Identify which cell holds the provided text, then report its [X, Y] central coordinate. 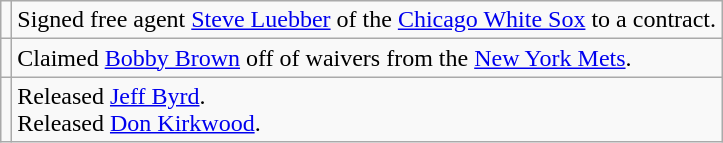
Signed free agent Steve Luebber of the Chicago White Sox to a contract. [367, 20]
Released Jeff Byrd. Released Don Kirkwood. [367, 110]
Claimed Bobby Brown off of waivers from the New York Mets. [367, 58]
